Extract the [x, y] coordinate from the center of the cell holding the provided text.  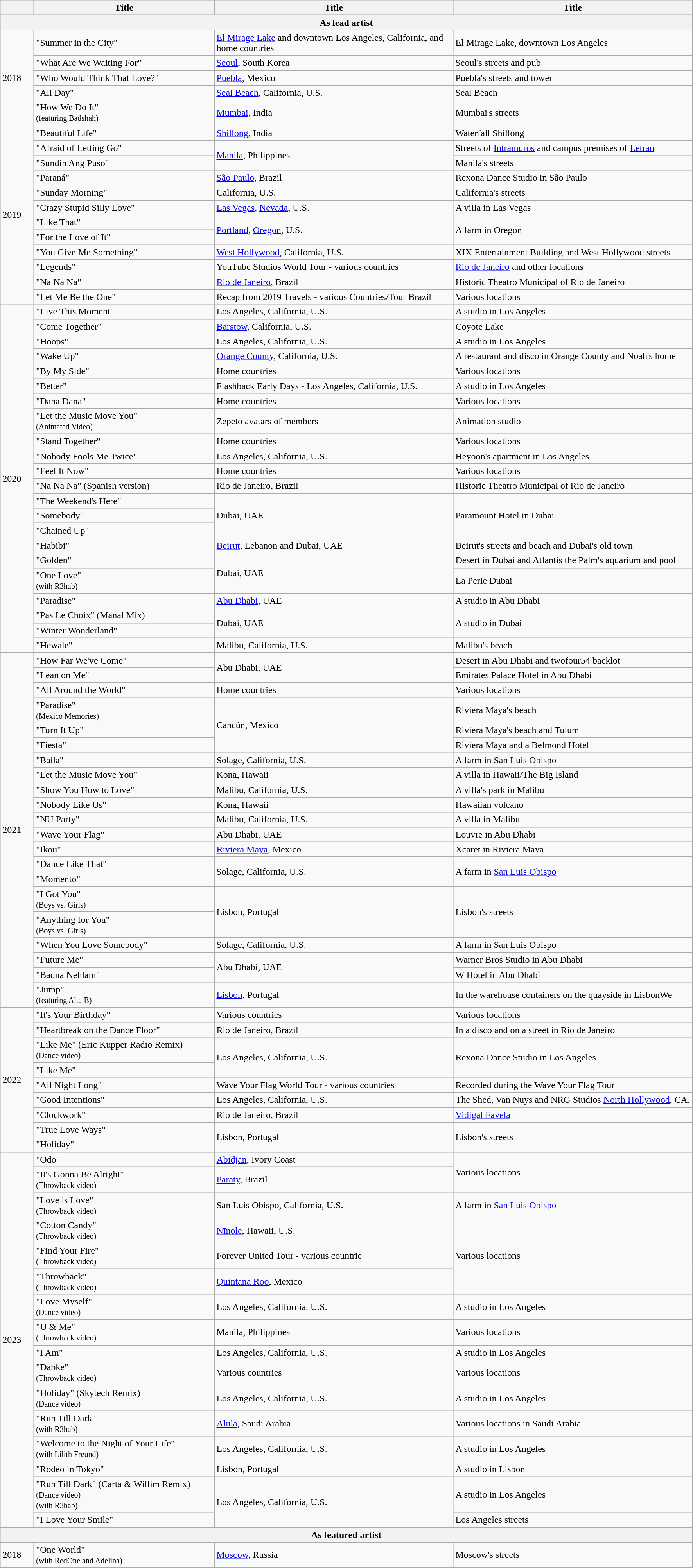
"I Got You" (Boys vs. Girls) [124, 899]
"Dance Like That" [124, 864]
"Turn It Up" [124, 730]
A studio in Dubai [573, 623]
Wave Your Flag World Tour - various countries [334, 1085]
Various locations in Saudi Arabia [573, 1423]
"How We Do It" (featuring Badshah) [124, 113]
Rexona Dance Studio in Los Angeles [573, 1057]
"Momento" [124, 879]
"Let Me Be the One" [124, 297]
2022 [17, 1080]
"Hoops" [124, 341]
La Perle Dubai [573, 580]
Manila's streets [573, 163]
"Beautiful Life" [124, 133]
Abidjan, Ivory Coast [334, 1159]
A studio in Abu Dhabi [573, 601]
Orange County, California, U.S. [334, 356]
"Legends" [124, 267]
Mumbai, India [334, 113]
W Hotel in Abu Dhabi [573, 975]
Moscow, Russia [334, 1555]
"Live This Moment" [124, 312]
"I Am" [124, 1353]
Riviera Maya, Mexico [334, 849]
"Nobody Fools Me Twice" [124, 456]
2019 [17, 215]
Beirut's streets and beach and Dubai's old town [573, 545]
Recap from 2019 Travels - various Countries/Tour Brazil [334, 297]
Zepeto avatars of members [334, 421]
"Pas Le Choix" (Manal Mix) [124, 615]
The Shed, Van Nuys and NRG Studios North Hollywood, CA. [573, 1100]
"Summer in the City" [124, 43]
Recorded during the Wave Your Flag Tour [573, 1085]
"Hewale" [124, 645]
Paraty, Brazil [334, 1179]
"Nobody Like Us" [124, 805]
"Holiday" (Skytech Remix) (Dance video) [124, 1398]
Alula, Saudi Arabia [334, 1423]
"All Night Long" [124, 1085]
West Hollywood, California, U.S. [334, 252]
"Jump" (featuring Alta B) [124, 995]
A farm in Oregon [573, 230]
"For the Love of It" [124, 237]
Desert in Dubai and Atlantis the Palm's aquarium and pool [573, 560]
As lead artist [346, 23]
Emirates Palace Hotel in Abu Dhabi [573, 675]
"It's Your Birthday" [124, 1015]
"Run Till Dark" (with R3hab) [124, 1423]
"Somebody" [124, 516]
"Odo" [124, 1159]
Seoul's streets and pub [573, 63]
A villa in Hawaii/The Big Island [573, 775]
"Clockwork" [124, 1115]
"Come Together" [124, 327]
"The Weekend's Here" [124, 501]
"U & Me" (Throwback video) [124, 1333]
Rexona Dance Studio in São Paulo [573, 178]
"NU Party" [124, 820]
"Stand Together" [124, 441]
"Na Na Na" [124, 282]
Riviera Maya and a Belmond Hotel [573, 745]
"Like Me" [124, 1070]
"Habibi" [124, 545]
"Chained Up" [124, 531]
"Ikou" [124, 849]
"When You Love Somebody" [124, 945]
"Run Till Dark" (Carta & Willim Remix) (Dance video) (with R3hab) [124, 1494]
Heyoon's apartment in Los Angeles [573, 456]
XIX Entertainment Building and West Hollywood streets [573, 252]
"How Far We've Come" [124, 660]
Seal Beach, California, U.S. [334, 93]
"Badna Nehlam" [124, 975]
Shillong, India [334, 133]
Quintana Roo, Mexico [334, 1281]
"Like That" [124, 222]
YouTube Studios World Tour - various countries [334, 267]
São Paulo, Brazil [334, 178]
"One Love" (with R3hab) [124, 580]
2021 [17, 830]
2023 [17, 1340]
Animation studio [573, 421]
Coyote Lake [573, 327]
El Mirage Lake, downtown Los Angeles [573, 43]
"Dabke" (Throwback video) [124, 1372]
Barstow, California, U.S. [334, 327]
"Holiday" [124, 1145]
"Let the Music Move You" (Animated Video) [124, 421]
Los Angeles streets [573, 1520]
"Crazy Stupid Silly Love" [124, 208]
Seoul, South Korea [334, 63]
Hawaiian volcano [573, 805]
"True Love Ways" [124, 1130]
"Baila" [124, 760]
Puebla, Mexico [334, 78]
"Wake Up" [124, 356]
"Afraid of Letting Go" [124, 148]
A studio in Lisbon [573, 1469]
Warner Bros Studio in Abu Dhabi [573, 960]
A villa's park in Malibu [573, 790]
"Wave Your Flag" [124, 834]
Malibu's beach [573, 645]
"Future Me" [124, 960]
Riviera Maya's beach and Tulum [573, 730]
Riviera Maya's beach [573, 710]
San Luis Obispo, California, U.S. [334, 1205]
"You Give Me Something" [124, 252]
California, U.S. [334, 192]
Seal Beach [573, 93]
"Dana Dana" [124, 401]
"Sunday Morning" [124, 192]
Streets of Intramuros and campus premises of Letran [573, 148]
Beirut, Lebanon and Dubai, UAE [334, 545]
"Feel It Now" [124, 471]
Desert in Abu Dhabi and twofour54 backlot [573, 660]
El Mirage Lake and downtown Los Angeles, California, and home countries [334, 43]
"Who Would Think That Love?" [124, 78]
Mumbai's streets [573, 113]
In a disco and on a street in Rio de Janeiro [573, 1030]
"What Are We Waiting For" [124, 63]
"Cotton Candy" (Throwback video) [124, 1230]
Moscow's streets [573, 1555]
Flashback Early Days - Los Angeles, California, U.S. [334, 386]
"Show You How to Love" [124, 790]
Cancún, Mexico [334, 725]
"Paradise" [124, 601]
"Golden" [124, 560]
Rio de Janeiro and other locations [573, 267]
"By My Side" [124, 371]
Waterfall Shillong [573, 133]
"Rodeo in Tokyo" [124, 1469]
A restaurant and disco in Orange County and Noah's home [573, 356]
"It's Gonna Be Alright" (Throwback video) [124, 1179]
"Paraná" [124, 178]
"Good Intentions" [124, 1100]
"I Love Your Smile" [124, 1520]
"Lean on Me" [124, 675]
Portland, Oregon, U.S. [334, 230]
Puebla's streets and tower [573, 78]
"Paradise" (Mexico Memories) [124, 710]
"One World" (with RedOne and Adelina) [124, 1555]
"Love is Love" (Throwback video) [124, 1205]
Xcaret in Riviera Maya [573, 849]
"Find Your Fire" (Throwback video) [124, 1256]
In the warehouse containers on the quayside in LisbonWe [573, 995]
"Welcome to the Night of Your Life" (with Lilith Freund) [124, 1449]
Vidigal Favela [573, 1115]
As featured artist [346, 1535]
Forever United Tour - various countrie [334, 1256]
Nīnole, Hawaii, U.S. [334, 1230]
"All Around the World" [124, 690]
A villa in Malibu [573, 820]
Paramount Hotel in Dubai [573, 516]
"Better" [124, 386]
Las Vegas, Nevada, U.S. [334, 208]
"Love Myself" (Dance video) [124, 1307]
"Sundin Ang Puso" [124, 163]
"Let the Music Move You" [124, 775]
"Throwback" (Throwback video) [124, 1281]
"Na Na Na" (Spanish version) [124, 486]
"Like Me" (Eric Kupper Radio Remix) (Dance video) [124, 1050]
"Anything for You" (Boys vs. Girls) [124, 924]
"All Day" [124, 93]
Louvre in Abu Dhabi [573, 834]
California's streets [573, 192]
"Fiesta" [124, 745]
"Winter Wonderland" [124, 630]
"Heartbreak on the Dance Floor" [124, 1030]
A villa in Las Vegas [573, 208]
2020 [17, 479]
